Return the (X, Y) coordinate for the center point of the cell that contains the specified text.  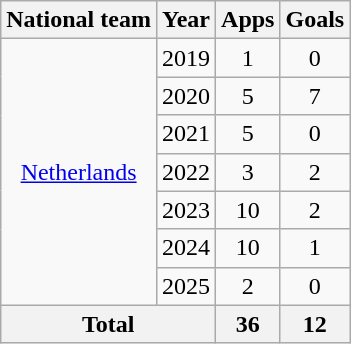
Total (108, 324)
2021 (186, 134)
2024 (186, 248)
12 (315, 324)
3 (248, 172)
National team (79, 20)
Netherlands (79, 172)
2025 (186, 286)
2019 (186, 58)
2023 (186, 210)
36 (248, 324)
2020 (186, 96)
2022 (186, 172)
7 (315, 96)
Goals (315, 20)
Apps (248, 20)
Year (186, 20)
